Pinpoint the cell where the given text exists, returning its [x, y] midpoint coordinate. 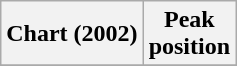
Peakposition [189, 34]
Chart (2002) [72, 34]
